For the text-containing cell, return its midpoint in (X, Y) coordinate format. 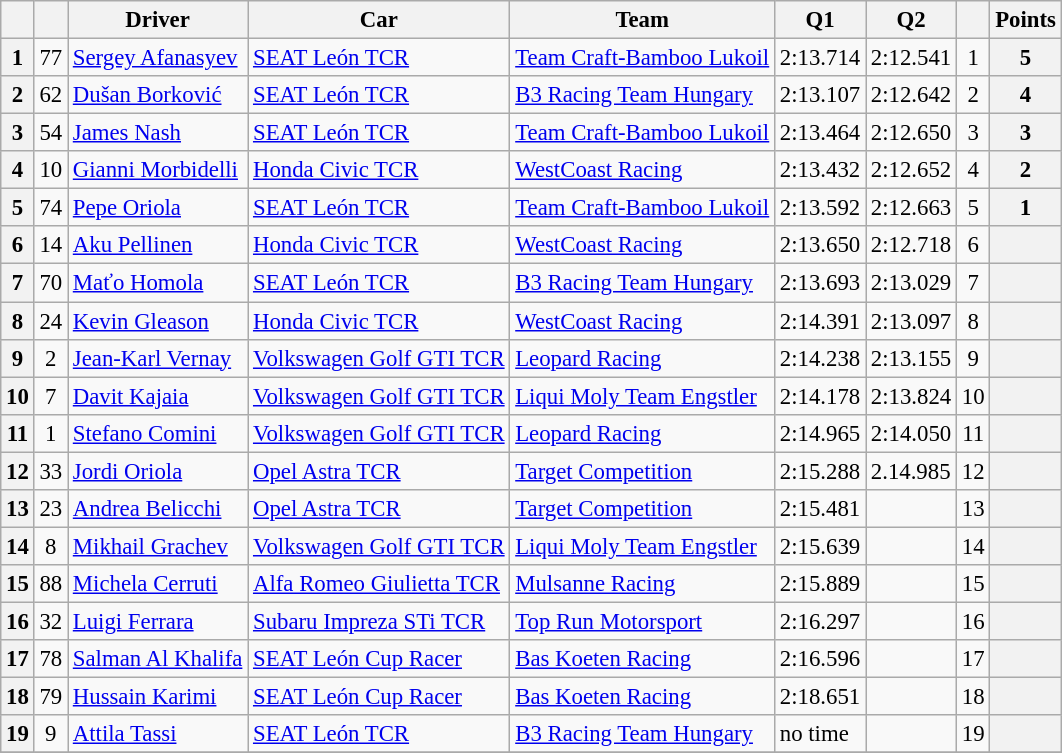
Team (642, 20)
Michela Cerruti (158, 584)
33 (50, 471)
Subaru Impreza STi TCR (379, 621)
Q2 (912, 20)
2:12.642 (912, 95)
James Nash (158, 133)
2:13.432 (820, 170)
Jean-Karl Vernay (158, 358)
70 (50, 283)
2.14.985 (912, 471)
2:15.288 (820, 471)
79 (50, 697)
2:13.097 (912, 321)
62 (50, 95)
Driver (158, 20)
Hussain Karimi (158, 697)
Andrea Belicchi (158, 509)
Dušan Borković (158, 95)
24 (50, 321)
Q1 (820, 20)
2:14.965 (820, 433)
2:13.107 (820, 95)
2:15.639 (820, 546)
2:12.650 (912, 133)
Jordi Oriola (158, 471)
23 (50, 509)
74 (50, 208)
Aku Pellinen (158, 245)
Mikhail Grachev (158, 546)
2:16.596 (820, 659)
2:12.652 (912, 170)
Kevin Gleason (158, 321)
Attila Tassi (158, 734)
Points (1026, 20)
2:12.718 (912, 245)
78 (50, 659)
2:13.592 (820, 208)
2:14.391 (820, 321)
Luigi Ferrara (158, 621)
2:15.481 (820, 509)
Top Run Motorsport (642, 621)
Salman Al Khalifa (158, 659)
2:16.297 (820, 621)
Sergey Afanasyev (158, 58)
2:15.889 (820, 584)
2:12.541 (912, 58)
Gianni Morbidelli (158, 170)
Alfa Romeo Giulietta TCR (379, 584)
54 (50, 133)
2:13.464 (820, 133)
77 (50, 58)
2:13.155 (912, 358)
32 (50, 621)
Maťo Homola (158, 283)
88 (50, 584)
2:13.650 (820, 245)
no time (820, 734)
Stefano Comini (158, 433)
2:14.238 (820, 358)
2:18.651 (820, 697)
Car (379, 20)
2:12.663 (912, 208)
Mulsanne Racing (642, 584)
2:13.693 (820, 283)
Pepe Oriola (158, 208)
2:14.050 (912, 433)
2:13.029 (912, 283)
2:13.824 (912, 396)
2:13.714 (820, 58)
2:14.178 (820, 396)
Davit Kajaia (158, 396)
